Find where the given text appears and provide that cell's center as (x, y) coordinate. 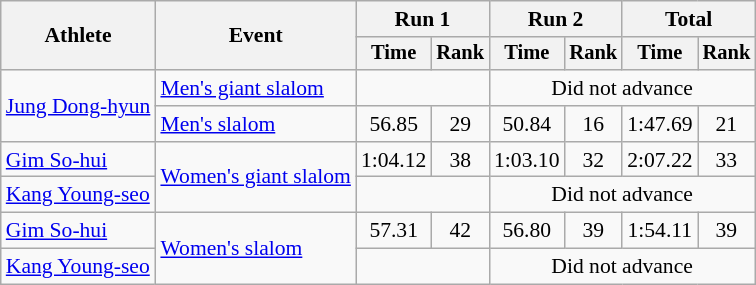
42 (460, 231)
56.85 (394, 124)
Athlete (78, 36)
1:03.10 (526, 160)
38 (460, 160)
Run 2 (556, 19)
Men's giant slalom (256, 88)
1:04.12 (394, 160)
2:07.22 (660, 160)
56.80 (526, 231)
Total (688, 19)
57.31 (394, 231)
Jung Dong-hyun (78, 106)
1:54.11 (660, 231)
16 (593, 124)
33 (727, 160)
1:47.69 (660, 124)
32 (593, 160)
Women's giant slalom (256, 178)
21 (727, 124)
50.84 (526, 124)
29 (460, 124)
Run 1 (422, 19)
Women's slalom (256, 248)
Men's slalom (256, 124)
Event (256, 36)
